Return the [X, Y] coordinate for the center point of the cell that contains the specified text.  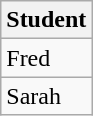
Sarah [46, 96]
Fred [46, 58]
Student [46, 20]
